For the text-containing cell, return its midpoint in [X, Y] coordinate format. 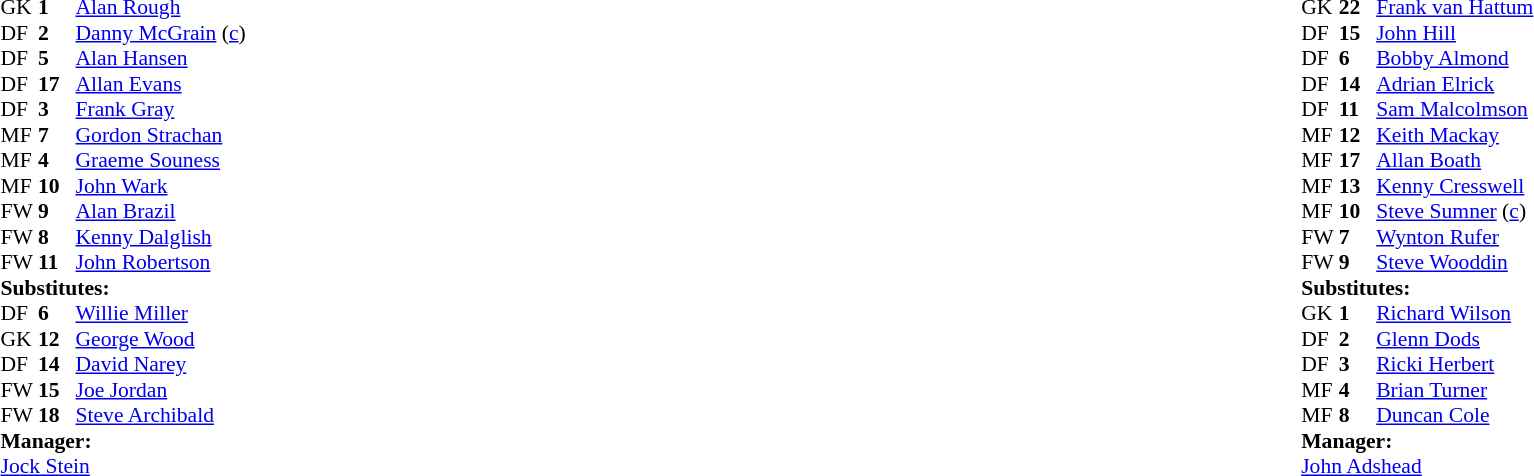
John Hill [1454, 33]
Wynton Rufer [1454, 237]
Allan Boath [1454, 161]
Glenn Dods [1454, 339]
John Robertson [161, 263]
Sam Malcolmson [1454, 109]
5 [57, 59]
Brian Turner [1454, 390]
Willie Miller [161, 313]
Ricki Herbert [1454, 365]
1 [1358, 313]
Joe Jordan [161, 390]
Steve Archibald [161, 415]
Richard Wilson [1454, 313]
Adrian Elrick [1454, 84]
George Wood [161, 339]
Duncan Cole [1454, 415]
Steve Sumner (c) [1454, 211]
Gordon Strachan [161, 135]
18 [57, 415]
Alan Hansen [161, 59]
Allan Evans [161, 84]
13 [1358, 186]
Keith Mackay [1454, 135]
Graeme Souness [161, 161]
John Wark [161, 186]
David Narey [161, 365]
Danny McGrain (c) [161, 33]
Kenny Cresswell [1454, 186]
Alan Brazil [161, 211]
Bobby Almond [1454, 59]
Frank Gray [161, 109]
Kenny Dalglish [161, 237]
Steve Wooddin [1454, 263]
